Capture the cell that displays the provided text and extract its [X, Y] central coordinate. 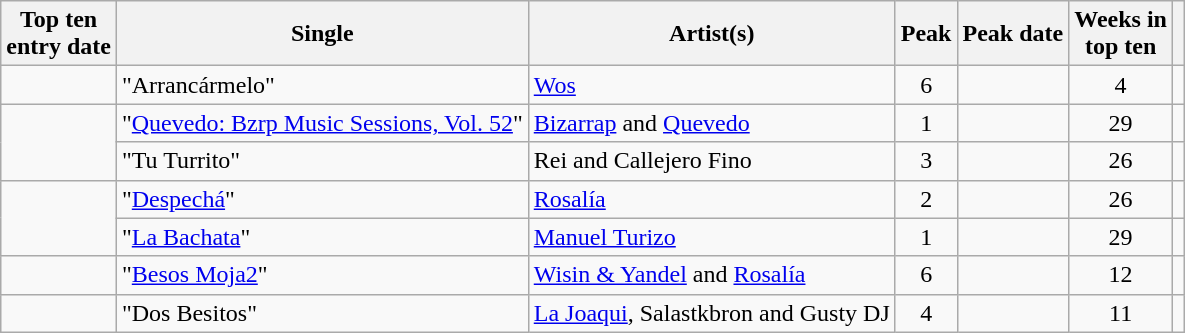
"Dos Besitos" [322, 313]
Weeks intop ten [1121, 34]
Wisin & Yandel and Rosalía [712, 275]
Rosalía [712, 199]
12 [1121, 275]
"Besos Moja2" [322, 275]
"Quevedo: Bzrp Music Sessions, Vol. 52" [322, 123]
Peak date [1013, 34]
Rei and Callejero Fino [712, 161]
Artist(s) [712, 34]
"Despechá" [322, 199]
Wos [712, 85]
Single [322, 34]
"Arrancármelo" [322, 85]
11 [1121, 313]
3 [926, 161]
Manuel Turizo [712, 237]
Peak [926, 34]
Top tenentry date [59, 34]
"La Bachata" [322, 237]
Bizarrap and Quevedo [712, 123]
"Tu Turrito" [322, 161]
La Joaqui, Salastkbron and Gusty DJ [712, 313]
2 [926, 199]
